Pinpoint the cell where the given text exists, returning its (x, y) midpoint coordinate. 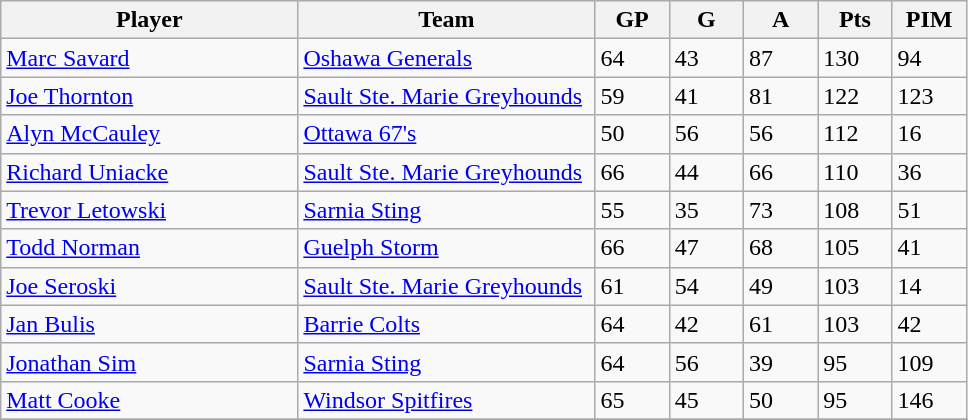
GP (632, 20)
45 (706, 400)
94 (929, 58)
49 (780, 286)
Player (150, 20)
Joe Seroski (150, 286)
105 (855, 248)
Barrie Colts (446, 324)
16 (929, 134)
35 (706, 210)
87 (780, 58)
Ottawa 67's (446, 134)
Oshawa Generals (446, 58)
Todd Norman (150, 248)
146 (929, 400)
43 (706, 58)
Jan Bulis (150, 324)
108 (855, 210)
81 (780, 96)
112 (855, 134)
Jonathan Sim (150, 362)
Marc Savard (150, 58)
54 (706, 286)
65 (632, 400)
Windsor Spitfires (446, 400)
Guelph Storm (446, 248)
51 (929, 210)
14 (929, 286)
130 (855, 58)
122 (855, 96)
Matt Cooke (150, 400)
59 (632, 96)
G (706, 20)
Pts (855, 20)
Alyn McCauley (150, 134)
A (780, 20)
73 (780, 210)
Joe Thornton (150, 96)
55 (632, 210)
Team (446, 20)
39 (780, 362)
47 (706, 248)
Richard Uniacke (150, 172)
110 (855, 172)
44 (706, 172)
123 (929, 96)
36 (929, 172)
109 (929, 362)
68 (780, 248)
Trevor Letowski (150, 210)
PIM (929, 20)
